Output the [x, y] coordinate of the center of the cell containing the given text.  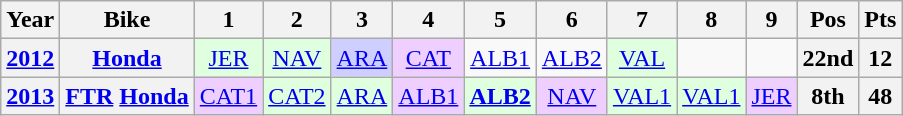
VAL [642, 58]
8 [712, 20]
2012 [30, 58]
8th [828, 96]
2013 [30, 96]
22nd [828, 58]
4 [428, 20]
2 [297, 20]
CAT1 [228, 96]
48 [880, 96]
5 [500, 20]
7 [642, 20]
CAT2 [297, 96]
9 [772, 20]
3 [362, 20]
Honda [127, 58]
CAT [428, 58]
6 [572, 20]
12 [880, 58]
Pts [880, 20]
Bike [127, 20]
Year [30, 20]
1 [228, 20]
Pos [828, 20]
FTR Honda [127, 96]
